Find where the given text appears and provide that cell's center as [X, Y] coordinate. 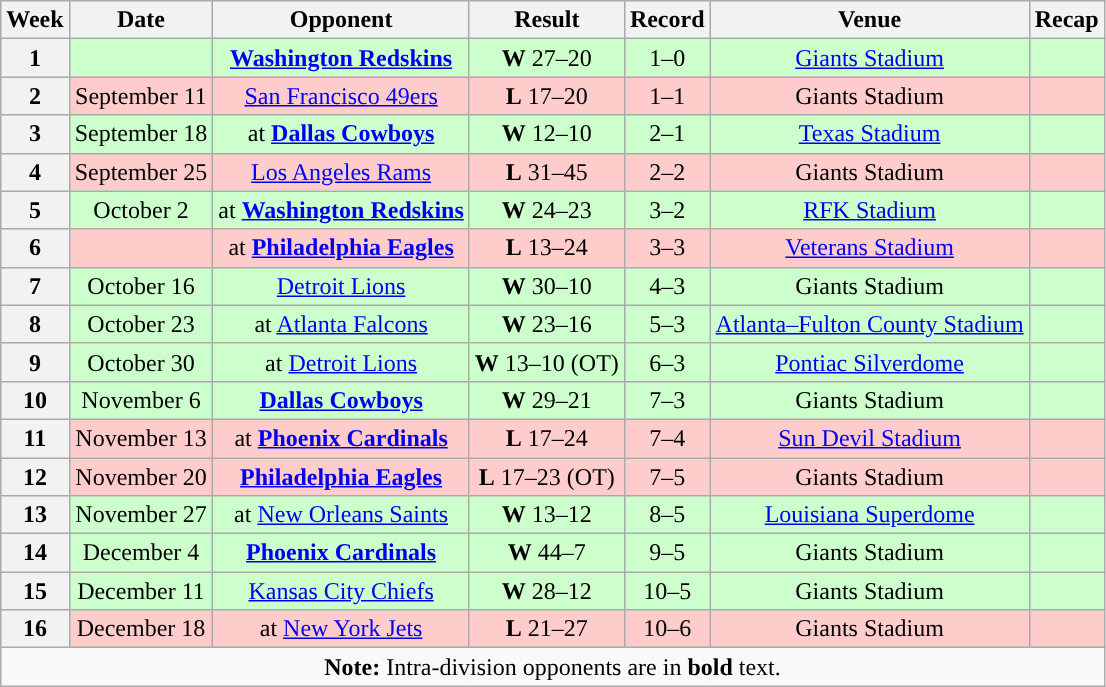
September 25 [141, 172]
W 30–10 [546, 286]
3–2 [667, 210]
October 23 [141, 324]
W 44–7 [546, 553]
W 13–12 [546, 515]
Los Angeles Rams [341, 172]
Venue [870, 20]
14 [35, 553]
RFK Stadium [870, 210]
1–1 [667, 96]
2 [35, 96]
W 28–12 [546, 591]
San Francisco 49ers [341, 96]
November 27 [141, 515]
at New York Jets [341, 629]
Washington Redskins [341, 58]
at Washington Redskins [341, 210]
Veterans Stadium [870, 248]
11 [35, 438]
7–4 [667, 438]
L 17–23 (OT) [546, 477]
Louisiana Superdome [870, 515]
7 [35, 286]
10–5 [667, 591]
November 20 [141, 477]
Pontiac Silverdome [870, 362]
L 17–24 [546, 438]
8–5 [667, 515]
Result [546, 20]
at Phoenix Cardinals [341, 438]
Note: Intra-division opponents are in bold text. [552, 667]
September 18 [141, 134]
L 21–27 [546, 629]
3 [35, 134]
November 6 [141, 400]
5 [35, 210]
2–1 [667, 134]
6 [35, 248]
Opponent [341, 20]
1–0 [667, 58]
October 30 [141, 362]
Week [35, 20]
at Philadelphia Eagles [341, 248]
Atlanta–Fulton County Stadium [870, 324]
Texas Stadium [870, 134]
8 [35, 324]
4 [35, 172]
9–5 [667, 553]
W 24–23 [546, 210]
2–2 [667, 172]
Dallas Cowboys [341, 400]
7–3 [667, 400]
December 18 [141, 629]
at Dallas Cowboys [341, 134]
W 12–10 [546, 134]
December 4 [141, 553]
10–6 [667, 629]
7–5 [667, 477]
at Detroit Lions [341, 362]
September 11 [141, 96]
October 2 [141, 210]
Philadelphia Eagles [341, 477]
Phoenix Cardinals [341, 553]
W 13–10 (OT) [546, 362]
12 [35, 477]
10 [35, 400]
W 29–21 [546, 400]
L 13–24 [546, 248]
Detroit Lions [341, 286]
W 23–16 [546, 324]
13 [35, 515]
W 27–20 [546, 58]
6–3 [667, 362]
1 [35, 58]
Sun Devil Stadium [870, 438]
L 31–45 [546, 172]
15 [35, 591]
Recap [1066, 20]
4–3 [667, 286]
at Atlanta Falcons [341, 324]
Date [141, 20]
at New Orleans Saints [341, 515]
3–3 [667, 248]
9 [35, 362]
16 [35, 629]
L 17–20 [546, 96]
December 11 [141, 591]
November 13 [141, 438]
5–3 [667, 324]
Record [667, 20]
October 16 [141, 286]
Kansas City Chiefs [341, 591]
